Find where the given text appears and provide that cell's center as [x, y] coordinate. 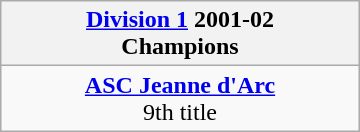
ASC Jeanne d'Arc9th title [180, 98]
Division 1 2001-02Champions [180, 34]
